Return (X, Y) of the center of cell containing provided text 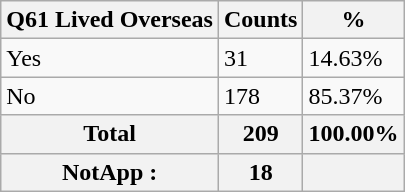
31 (260, 58)
Total (110, 134)
Q61 Lived Overseas (110, 20)
178 (260, 96)
85.37% (354, 96)
18 (260, 172)
No (110, 96)
% (354, 20)
14.63% (354, 58)
Counts (260, 20)
NotApp : (110, 172)
100.00% (354, 134)
Yes (110, 58)
209 (260, 134)
